Find where the given text appears and provide that cell's center as (X, Y) coordinate. 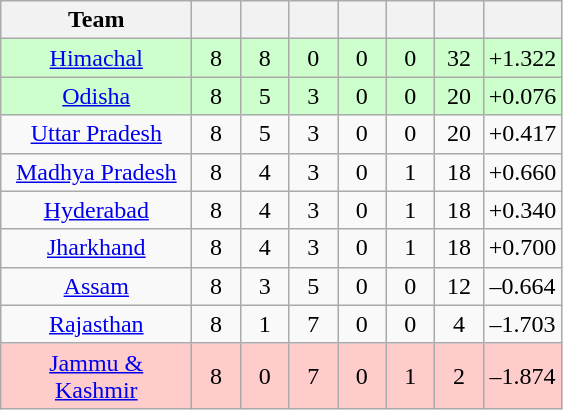
–0.664 (522, 286)
+0.700 (522, 248)
32 (460, 58)
Uttar Pradesh (96, 134)
+0.417 (522, 134)
+0.660 (522, 172)
Jammu & Kashmir (96, 376)
Rajasthan (96, 324)
+0.076 (522, 96)
2 (460, 376)
Himachal (96, 58)
–1.874 (522, 376)
Madhya Pradesh (96, 172)
Hyderabad (96, 210)
Odisha (96, 96)
+0.340 (522, 210)
Team (96, 20)
–1.703 (522, 324)
Jharkhand (96, 248)
12 (460, 286)
Assam (96, 286)
+1.322 (522, 58)
